Return the (x, y) coordinate for the center point of the cell that contains the specified text.  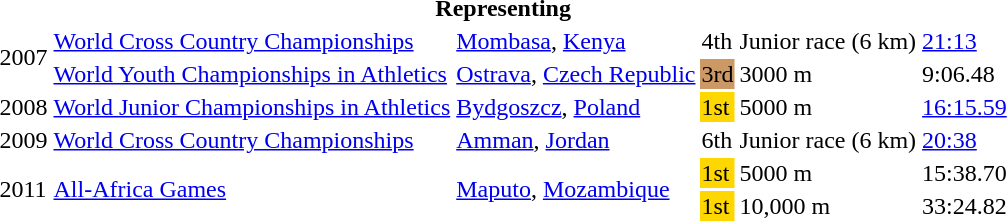
Mombasa, Kenya (576, 41)
4th (718, 41)
Bydgoszcz, Poland (576, 107)
3rd (718, 74)
Maputo, Mozambique (576, 190)
6th (718, 140)
World Junior Championships in Athletics (252, 107)
World Youth Championships in Athletics (252, 74)
10,000 m (828, 206)
Ostrava, Czech Republic (576, 74)
Amman, Jordan (576, 140)
All-Africa Games (252, 190)
3000 m (828, 74)
